Identify which cell holds the provided text, then report its (X, Y) central coordinate. 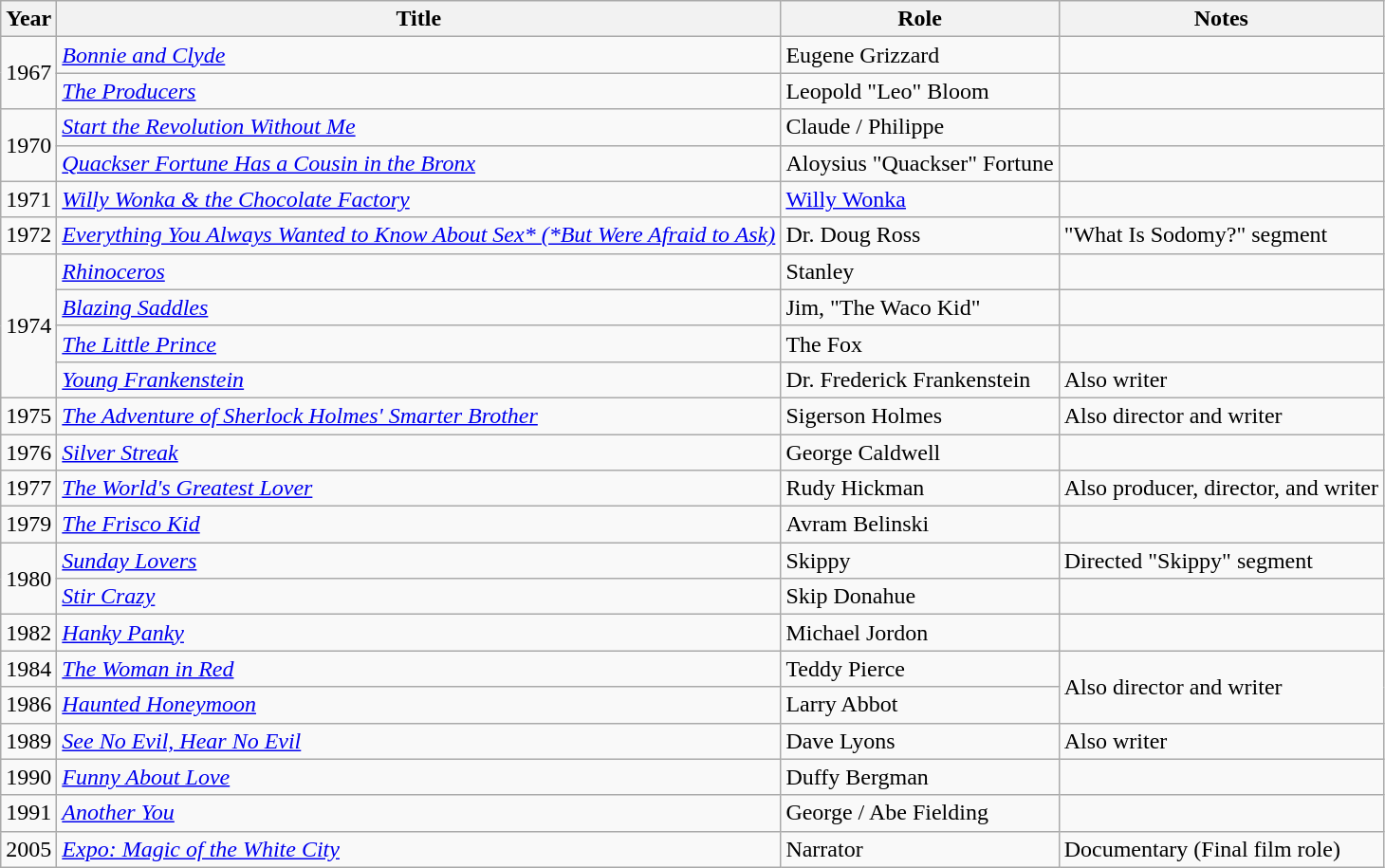
1970 (28, 145)
1986 (28, 705)
Bonnie and Clyde (419, 55)
Everything You Always Wanted to Know About Sex* (*But Were Afraid to Ask) (419, 235)
1990 (28, 777)
Hanky Panky (419, 633)
1972 (28, 235)
Another You (419, 813)
Sigerson Holmes (920, 416)
1967 (28, 73)
Aloysius "Quackser" Fortune (920, 163)
Avram Belinski (920, 525)
George Caldwell (920, 452)
Documentary (Final film role) (1221, 849)
The Little Prince (419, 343)
Role (920, 19)
Willy Wonka & the Chocolate Factory (419, 199)
1977 (28, 489)
Skippy (920, 561)
Teddy Pierce (920, 669)
Dave Lyons (920, 741)
The Producers (419, 91)
1984 (28, 669)
Also producer, director, and writer (1221, 489)
1982 (28, 633)
2005 (28, 849)
Michael Jordon (920, 633)
1989 (28, 741)
1974 (28, 325)
George / Abe Fielding (920, 813)
1971 (28, 199)
Year (28, 19)
Dr. Doug Ross (920, 235)
Directed "Skippy" segment (1221, 561)
Stir Crazy (419, 597)
Eugene Grizzard (920, 55)
Start the Revolution Without Me (419, 127)
See No Evil, Hear No Evil (419, 741)
Leopold "Leo" Bloom (920, 91)
The Fox (920, 343)
Expo: Magic of the White City (419, 849)
Haunted Honeymoon (419, 705)
The Adventure of Sherlock Holmes' Smarter Brother (419, 416)
The Woman in Red (419, 669)
Rhinoceros (419, 271)
The Frisco Kid (419, 525)
Sunday Lovers (419, 561)
1975 (28, 416)
Claude / Philippe (920, 127)
Rudy Hickman (920, 489)
"What Is Sodomy?" segment (1221, 235)
Notes (1221, 19)
Duffy Bergman (920, 777)
Jim, "The Waco Kid" (920, 307)
Narrator (920, 849)
Silver Streak (419, 452)
Quackser Fortune Has a Cousin in the Bronx (419, 163)
1991 (28, 813)
1979 (28, 525)
Funny About Love (419, 777)
1976 (28, 452)
Skip Donahue (920, 597)
Larry Abbot (920, 705)
Stanley (920, 271)
Willy Wonka (920, 199)
1980 (28, 579)
Blazing Saddles (419, 307)
Dr. Frederick Frankenstein (920, 379)
Young Frankenstein (419, 379)
Title (419, 19)
The World's Greatest Lover (419, 489)
